Scan for the cell matching the given text and deliver its (X, Y) coordinate at center. 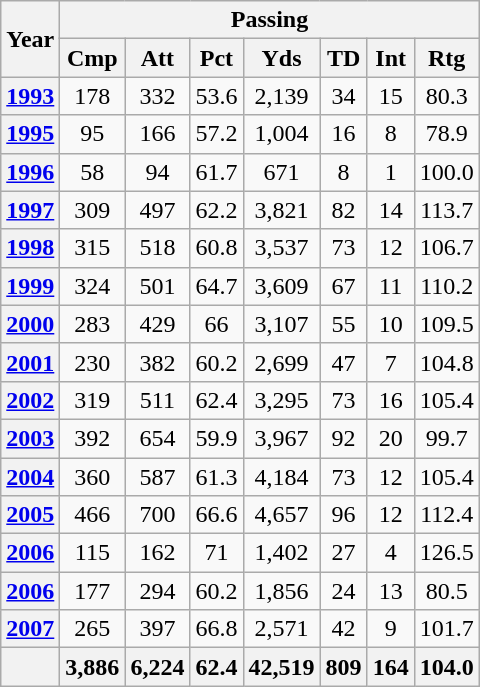
Cmp (92, 58)
2002 (30, 400)
64.7 (216, 286)
3,967 (282, 438)
53.6 (216, 96)
80.5 (446, 591)
115 (92, 553)
Passing (270, 20)
162 (158, 553)
265 (92, 629)
113.7 (446, 210)
230 (92, 362)
382 (158, 362)
164 (390, 667)
3,537 (282, 248)
497 (158, 210)
3,886 (92, 667)
671 (282, 172)
20 (390, 438)
104.0 (446, 667)
501 (158, 286)
4,657 (282, 515)
TD (344, 58)
61.7 (216, 172)
24 (344, 591)
177 (92, 591)
60.8 (216, 248)
80.3 (446, 96)
94 (158, 172)
96 (344, 515)
700 (158, 515)
55 (344, 324)
1995 (30, 134)
27 (344, 553)
3,609 (282, 286)
4,184 (282, 477)
2,139 (282, 96)
Att (158, 58)
126.5 (446, 553)
1993 (30, 96)
2007 (30, 629)
332 (158, 96)
11 (390, 286)
57.2 (216, 134)
1999 (30, 286)
2,571 (282, 629)
429 (158, 324)
3,821 (282, 210)
101.7 (446, 629)
14 (390, 210)
42,519 (282, 667)
104.8 (446, 362)
Int (390, 58)
518 (158, 248)
9 (390, 629)
587 (158, 477)
3,295 (282, 400)
2005 (30, 515)
6,224 (158, 667)
166 (158, 134)
309 (92, 210)
10 (390, 324)
78.9 (446, 134)
2003 (30, 438)
Year (30, 39)
66 (216, 324)
100.0 (446, 172)
67 (344, 286)
66.8 (216, 629)
1,004 (282, 134)
319 (92, 400)
2004 (30, 477)
1,856 (282, 591)
1,402 (282, 553)
Pct (216, 58)
466 (92, 515)
95 (92, 134)
654 (158, 438)
71 (216, 553)
13 (390, 591)
47 (344, 362)
1998 (30, 248)
392 (92, 438)
397 (158, 629)
2001 (30, 362)
99.7 (446, 438)
109.5 (446, 324)
Yds (282, 58)
62.2 (216, 210)
15 (390, 96)
2,699 (282, 362)
1996 (30, 172)
61.3 (216, 477)
3,107 (282, 324)
Rtg (446, 58)
58 (92, 172)
178 (92, 96)
110.2 (446, 286)
34 (344, 96)
315 (92, 248)
360 (92, 477)
809 (344, 667)
112.4 (446, 515)
82 (344, 210)
42 (344, 629)
92 (344, 438)
511 (158, 400)
4 (390, 553)
283 (92, 324)
66.6 (216, 515)
1 (390, 172)
7 (390, 362)
106.7 (446, 248)
294 (158, 591)
2000 (30, 324)
59.9 (216, 438)
1997 (30, 210)
324 (92, 286)
